Search for the cell housing the specified text and yield its (X, Y) center coordinate. 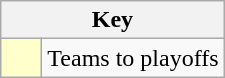
Teams to playoffs (133, 58)
Key (112, 20)
